Capture the cell that displays the provided text and extract its [X, Y] central coordinate. 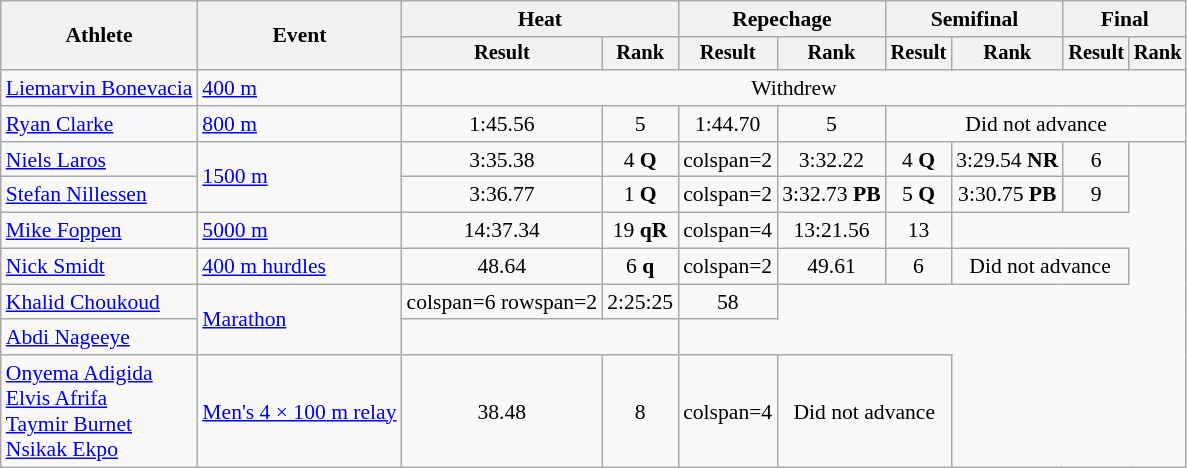
14:37.34 [502, 231]
13 [919, 231]
3:29.54 NR [1007, 160]
1:44.70 [728, 124]
5 Q [919, 195]
5000 m [299, 231]
Event [299, 36]
13:21.56 [831, 231]
Abdi Nageeye [100, 338]
Final [1124, 19]
Onyema AdigidaElvis AfrifaTaymir BurnetNsikak Ekpo [100, 411]
2:25:25 [640, 302]
3:30.75 PB [1007, 195]
1500 m [299, 178]
colspan=6 rowspan=2 [502, 302]
6 q [640, 267]
Liemarvin Bonevacia [100, 88]
Semifinal [975, 19]
3:32.73 PB [831, 195]
Athlete [100, 36]
Marathon [299, 320]
3:35.38 [502, 160]
8 [640, 411]
Withdrew [794, 88]
3:36.77 [502, 195]
9 [1096, 195]
Stefan Nillessen [100, 195]
Mike Foppen [100, 231]
49.61 [831, 267]
38.48 [502, 411]
Men's 4 × 100 m relay [299, 411]
58 [728, 302]
Nick Smidt [100, 267]
19 qR [640, 231]
800 m [299, 124]
1:45.56 [502, 124]
Ryan Clarke [100, 124]
400 m hurdles [299, 267]
Heat [540, 19]
48.64 [502, 267]
Khalid Choukoud [100, 302]
3:32.22 [831, 160]
400 m [299, 88]
Repechage [782, 19]
1 Q [640, 195]
Niels Laros [100, 160]
